Locate the cell with the specified text and output its (x, y) center coordinate. 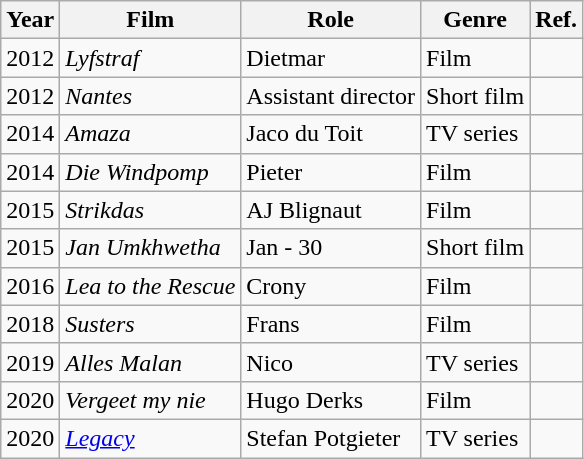
Lyfstraf (150, 58)
Frans (331, 324)
Susters (150, 324)
Jan - 30 (331, 248)
Ref. (556, 20)
Year (30, 20)
Crony (331, 286)
Dietmar (331, 58)
Genre (476, 20)
Pieter (331, 172)
AJ Blignaut (331, 210)
Legacy (150, 438)
Hugo Derks (331, 400)
Strikdas (150, 210)
2016 (30, 286)
Die Windpomp (150, 172)
Alles Malan (150, 362)
Nantes (150, 96)
Stefan Potgieter (331, 438)
Assistant director (331, 96)
Amaza (150, 134)
Vergeet my nie (150, 400)
Jaco du Toit (331, 134)
Jan Umkhwetha (150, 248)
Nico (331, 362)
Lea to the Rescue (150, 286)
2018 (30, 324)
2019 (30, 362)
Role (331, 20)
